Search for the cell housing the specified text and yield its [x, y] center coordinate. 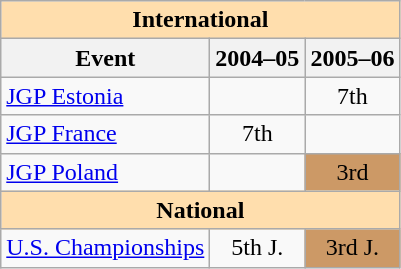
International [200, 20]
2004–05 [258, 58]
Event [106, 58]
U.S. Championships [106, 248]
3rd J. [352, 248]
JGP Estonia [106, 96]
JGP France [106, 134]
National [200, 210]
5th J. [258, 248]
JGP Poland [106, 172]
3rd [352, 172]
2005–06 [352, 58]
